Determine the (X, Y) coordinate at the center of the cell enclosing the given text.  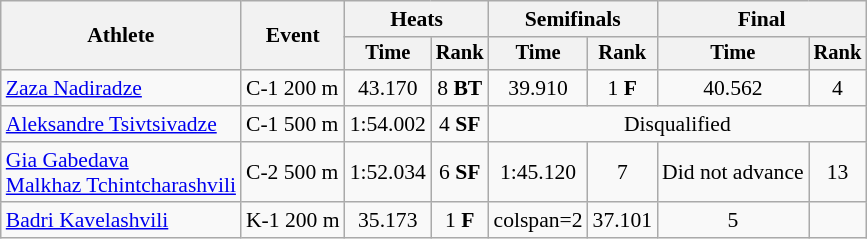
Gia GabedavaMalkhaz Tchintcharashvili (121, 172)
39.910 (538, 88)
C-1 500 m (293, 124)
1:52.034 (388, 172)
40.562 (733, 88)
5 (733, 221)
35.173 (388, 221)
Disqualified (678, 124)
Zaza Nadiradze (121, 88)
7 (622, 172)
K-1 200 m (293, 221)
Aleksandre Tsivtsivadze (121, 124)
4 SF (460, 124)
6 SF (460, 172)
Did not advance (733, 172)
Heats (417, 19)
4 (838, 88)
8 BT (460, 88)
37.101 (622, 221)
13 (838, 172)
Final (762, 19)
colspan=2 (538, 221)
Semifinals (574, 19)
Badri Kavelashvili (121, 221)
Athlete (121, 36)
Event (293, 36)
1:45.120 (538, 172)
C-2 500 m (293, 172)
1:54.002 (388, 124)
43.170 (388, 88)
C-1 200 m (293, 88)
